For the text-containing cell, return its midpoint in (X, Y) coordinate format. 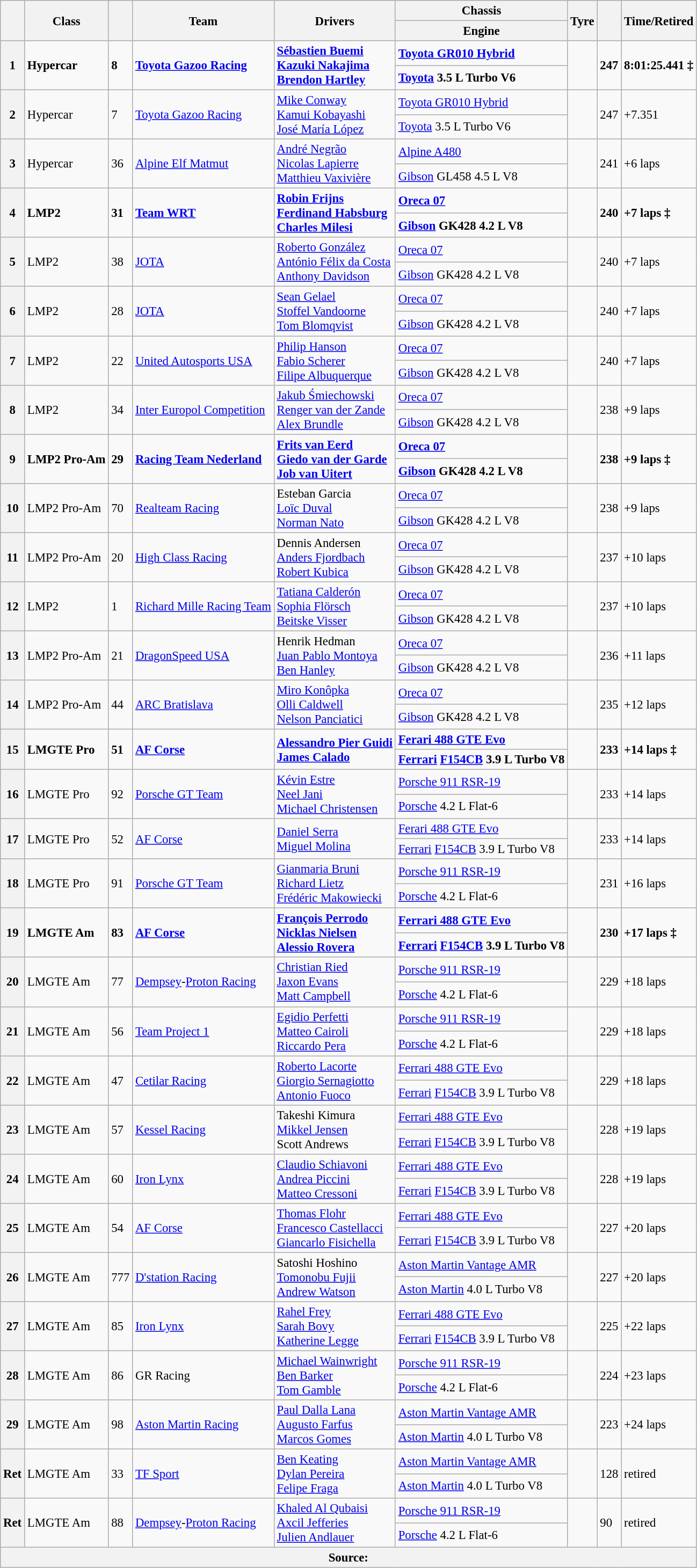
Cetilar Racing (204, 1081)
52 (120, 838)
Team Project 1 (204, 1031)
86 (120, 1375)
Khaled Al Qubaisi Axcil Jefferies Julien Andlauer (335, 1523)
Mike Conway Kamui Kobayashi José María López (335, 115)
Racing Team Nederland (204, 459)
3 (13, 164)
United Autosports USA (204, 361)
8:01:25.441 ‡ (659, 65)
85 (120, 1326)
Richard Mille Racing Team (204, 607)
56 (120, 1031)
Realteam Racing (204, 508)
13 (13, 655)
Miro Konôpka Olli Caldwell Nelson Panciatici (335, 705)
60 (120, 1179)
34 (120, 410)
Engine (481, 31)
54 (120, 1228)
Takeshi Kimura Mikkel Jensen Scott Andrews (335, 1129)
Thomas Flohr Francesco Castellacci Giancarlo Fisichella (335, 1228)
Sébastien Buemi Kazuki Nakajima Brendon Hartley (335, 65)
Tatiana Calderón Sophia Flörsch Beitske Visser (335, 607)
Roberto Lacorte Giorgio Sernagiotto Antonio Fuoco (335, 1081)
4 (13, 213)
André Negrão Nicolas Lapierre Matthieu Vaxivière (335, 164)
47 (120, 1081)
36 (120, 164)
Egidio Perfetti Matteo Cairoli Riccardo Pera (335, 1031)
16 (13, 794)
Esteban Garcia Loïc Duval Norman Nato (335, 508)
+9 laps ‡ (659, 459)
223 (609, 1425)
GR Racing (204, 1375)
Philip Hanson Fabio Scherer Filipe Albuquerque (335, 361)
31 (120, 213)
Time/Retired (659, 20)
+14 laps ‡ (659, 749)
57 (120, 1129)
François Perrodo Nicklas Nielsen Alessio Rovera (335, 933)
Claudio Schiavoni Andrea Piccini Matteo Cressoni (335, 1179)
26 (13, 1277)
70 (120, 508)
19 (13, 933)
+11 laps (659, 655)
+17 laps ‡ (659, 933)
Satoshi Hoshino Tomonobu Fujii Andrew Watson (335, 1277)
235 (609, 705)
DragonSpeed USA (204, 655)
230 (609, 933)
Christian Ried Jaxon Evans Matt Campbell (335, 982)
Kévin Estre Neel Jani Michael Christensen (335, 794)
TF Sport (204, 1474)
Gibson GL458 4.5 L V8 (481, 176)
241 (609, 164)
15 (13, 749)
+16 laps (659, 884)
High Class Racing (204, 557)
38 (120, 262)
33 (120, 1474)
Kessel Racing (204, 1129)
Team (204, 20)
Drivers (335, 20)
Frits van Eerd Giedo van der Garde Job van Uitert (335, 459)
51 (120, 749)
6 (13, 311)
91 (120, 884)
224 (609, 1375)
10 (13, 508)
Rahel Frey Sarah Bovy Katherine Legge (335, 1326)
17 (13, 838)
44 (120, 705)
Paul Dalla Lana Augusto Farfus Marcos Gomes (335, 1425)
+6 laps (659, 164)
Roberto González António Félix da Costa Anthony Davidson (335, 262)
231 (609, 884)
5 (13, 262)
ARC Bratislava (204, 705)
236 (609, 655)
98 (120, 1425)
18 (13, 884)
Alpine Elf Matmut (204, 164)
11 (13, 557)
225 (609, 1326)
Jakub Śmiechowski Renger van der Zande Alex Brundle (335, 410)
+22 laps (659, 1326)
88 (120, 1523)
14 (13, 705)
Dennis Andersen Anders Fjordbach Robert Kubica (335, 557)
27 (13, 1326)
+7.351 (659, 115)
83 (120, 933)
Alessandro Pier Guidi James Calado (335, 749)
24 (13, 1179)
+7 laps ‡ (659, 213)
25 (13, 1228)
Tyre (582, 20)
Aston Martin Racing (204, 1425)
23 (13, 1129)
D'station Racing (204, 1277)
Team WRT (204, 213)
12 (13, 607)
+12 laps (659, 705)
Inter Europol Competition (204, 410)
+23 laps (659, 1375)
Gianmaria Bruni Richard Lietz Frédéric Makowiecki (335, 884)
90 (609, 1523)
2 (13, 115)
777 (120, 1277)
77 (120, 982)
Michael Wainwright Ben Barker Tom Gamble (335, 1375)
Class (67, 20)
Chassis (481, 11)
Robin Frijns Ferdinand Habsburg Charles Milesi (335, 213)
Daniel Serra Miguel Molina (335, 838)
Alpine A480 (481, 151)
+24 laps (659, 1425)
Source: (348, 1558)
9 (13, 459)
Sean Gelael Stoffel Vandoorne Tom Blomqvist (335, 311)
92 (120, 794)
Henrik Hedman Juan Pablo Montoya Ben Hanley (335, 655)
Ben Keating Dylan Pereira Felipe Fraga (335, 1474)
128 (609, 1474)
